Capture the cell that displays the provided text and extract its [x, y] central coordinate. 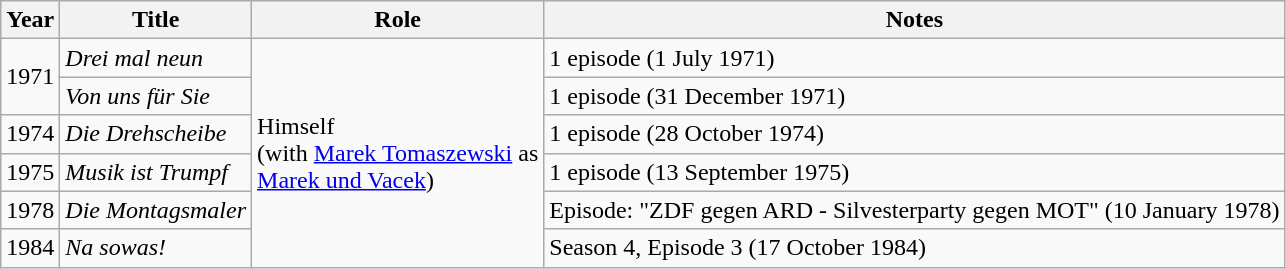
1 episode (1 July 1971) [914, 58]
Year [30, 20]
Die Montagsmaler [156, 210]
Musik ist Trumpf [156, 172]
Role [398, 20]
Die Drehscheibe [156, 134]
Na sowas! [156, 248]
Himself(with Marek Tomaszewski asMarek und Vacek) [398, 153]
Von uns für Sie [156, 96]
1 episode (28 October 1974) [914, 134]
1971 [30, 77]
1978 [30, 210]
1974 [30, 134]
Episode: "ZDF gegen ARD - Silvesterparty gegen MOT" (10 January 1978) [914, 210]
Drei mal neun [156, 58]
1 episode (13 September 1975) [914, 172]
Title [156, 20]
Season 4, Episode 3 (17 October 1984) [914, 248]
1975 [30, 172]
1 episode (31 December 1971) [914, 96]
Notes [914, 20]
1984 [30, 248]
